Return (x, y) of the center of cell containing provided text 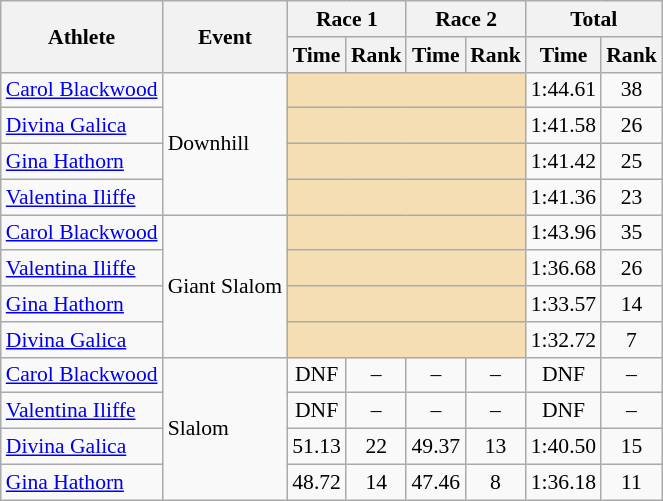
15 (632, 447)
13 (496, 447)
Downhill (226, 143)
38 (632, 90)
1:41.42 (564, 162)
51.13 (316, 447)
23 (632, 197)
48.72 (316, 482)
Athlete (82, 36)
47.46 (436, 482)
Giant Slalom (226, 286)
35 (632, 233)
1:40.50 (564, 447)
1:44.61 (564, 90)
22 (376, 447)
Race 1 (346, 19)
1:43.96 (564, 233)
25 (632, 162)
7 (632, 340)
Slalom (226, 428)
49.37 (436, 447)
Race 2 (466, 19)
1:36.68 (564, 269)
11 (632, 482)
1:33.57 (564, 304)
8 (496, 482)
1:36.18 (564, 482)
1:41.58 (564, 126)
Total (594, 19)
Event (226, 36)
1:32.72 (564, 340)
1:41.36 (564, 197)
